Determine the (X, Y) coordinate at the center of the cell enclosing the given text.  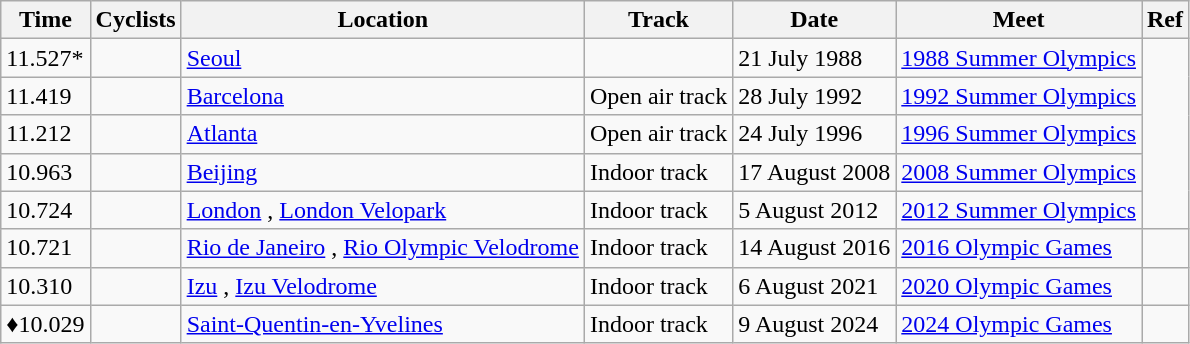
11.212 (46, 134)
1988 Summer Olympics (1019, 58)
14 August 2016 (814, 248)
Izu , Izu Velodrome (382, 286)
Beijing (382, 172)
2024 Olympic Games (1019, 324)
Track (658, 20)
♦10.029 (46, 324)
21 July 1988 (814, 58)
Rio de Janeiro , Rio Olympic Velodrome (382, 248)
Meet (1019, 20)
Location (382, 20)
11.419 (46, 96)
2016 Olympic Games (1019, 248)
10.721 (46, 248)
Saint-Quentin-en-Yvelines (382, 324)
28 July 1992 (814, 96)
2008 Summer Olympics (1019, 172)
10.310 (46, 286)
2020 Olympic Games (1019, 286)
Ref (1166, 20)
Time (46, 20)
Date (814, 20)
1996 Summer Olympics (1019, 134)
17 August 2008 (814, 172)
1992 Summer Olympics (1019, 96)
11.527* (46, 58)
London , London Velopark (382, 210)
5 August 2012 (814, 210)
Barcelona (382, 96)
24 July 1996 (814, 134)
2012 Summer Olympics (1019, 210)
6 August 2021 (814, 286)
Seoul (382, 58)
9 August 2024 (814, 324)
10.963 (46, 172)
Cyclists (136, 20)
10.724 (46, 210)
Atlanta (382, 134)
